Return the (X, Y) coordinate for the center point of the cell that contains the specified text.  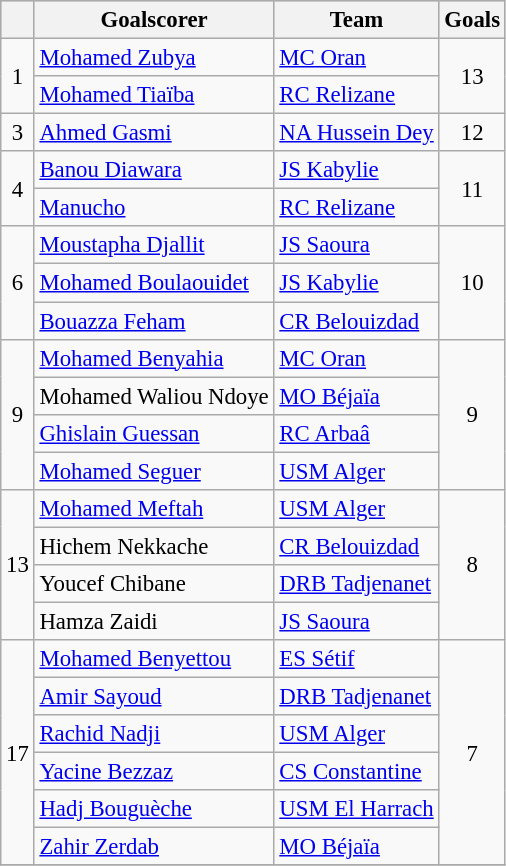
Goals (472, 20)
8 (472, 565)
Yacine Bezzaz (154, 772)
CS Constantine (356, 772)
Mohamed Tiaïba (154, 95)
Mohamed Seguer (154, 471)
11 (472, 188)
17 (18, 753)
Mohamed Benyettou (154, 659)
Rachid Nadji (154, 734)
Banou Diawara (154, 170)
Zahir Zerdab (154, 847)
12 (472, 133)
Mohamed Boulaouidet (154, 283)
7 (472, 753)
Amir Sayoud (154, 697)
Goalscorer (154, 20)
Hadj Bouguèche (154, 809)
6 (18, 282)
Ghislain Guessan (154, 433)
Manucho (154, 208)
Bouazza Feham (154, 321)
1 (18, 76)
ES Sétif (356, 659)
Moustapha Djallit (154, 245)
Team (356, 20)
Mohamed Zubya (154, 58)
4 (18, 188)
Mohamed Meftah (154, 509)
10 (472, 282)
USM El Harrach (356, 809)
Ahmed Gasmi (154, 133)
Hamza Zaidi (154, 621)
NA Hussein Dey (356, 133)
3 (18, 133)
RC Arbaâ (356, 433)
Youcef Chibane (154, 584)
Mohamed Benyahia (154, 358)
Mohamed Waliou Ndoye (154, 396)
Hichem Nekkache (154, 546)
